Pinpoint the cell where the given text exists, returning its (X, Y) midpoint coordinate. 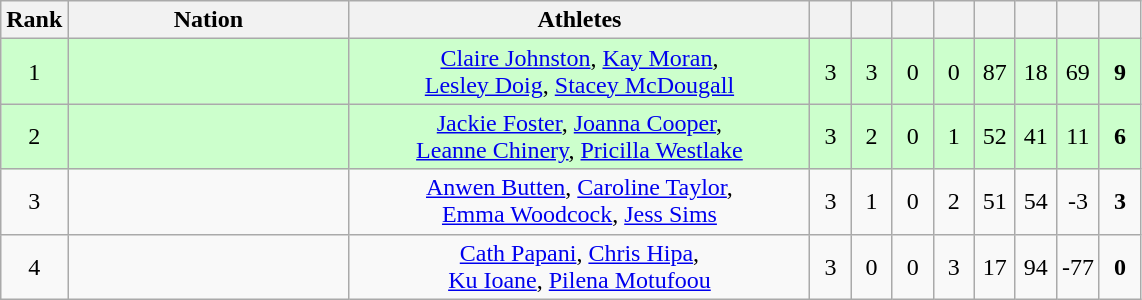
52 (994, 136)
69 (1078, 72)
-77 (1078, 266)
94 (1036, 266)
18 (1036, 72)
6 (1120, 136)
4 (34, 266)
54 (1036, 202)
9 (1120, 72)
Anwen Butten, Caroline Taylor, Emma Woodcock, Jess Sims (580, 202)
Jackie Foster, Joanna Cooper, Leanne Chinery, Pricilla Westlake (580, 136)
87 (994, 72)
17 (994, 266)
Cath Papani, Chris Hipa, Ku Ioane, Pilena Motufoou (580, 266)
-3 (1078, 202)
Rank (34, 20)
51 (994, 202)
11 (1078, 136)
41 (1036, 136)
Nation (208, 20)
Claire Johnston, Kay Moran, Lesley Doig, Stacey McDougall (580, 72)
Athletes (580, 20)
